From the cell containing the given text, extract its center point as (X, Y) coordinate. 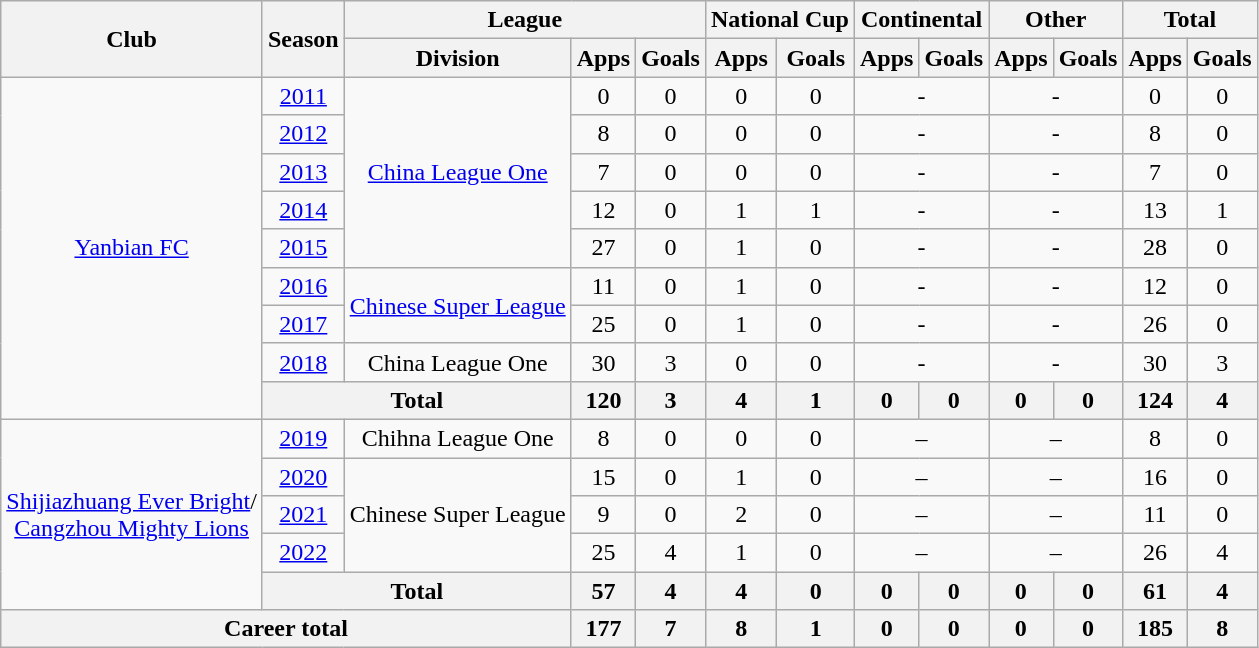
Division (458, 58)
28 (1155, 248)
2021 (303, 515)
57 (603, 591)
2 (741, 515)
61 (1155, 591)
2011 (303, 96)
Career total (286, 629)
2013 (303, 172)
Shijiazhuang Ever Bright/Cangzhou Mighty Lions (132, 514)
13 (1155, 210)
2014 (303, 210)
Chihna League One (458, 438)
2016 (303, 286)
National Cup (780, 20)
177 (603, 629)
League (524, 20)
2012 (303, 134)
Yanbian FC (132, 248)
27 (603, 248)
2022 (303, 553)
2017 (303, 324)
2018 (303, 362)
2015 (303, 248)
124 (1155, 400)
2020 (303, 477)
185 (1155, 629)
9 (603, 515)
120 (603, 400)
Other (1056, 20)
16 (1155, 477)
Continental (921, 20)
Club (132, 39)
2019 (303, 438)
15 (603, 477)
Season (303, 39)
